Determine the (x, y) coordinate at the center of the cell enclosing the given text.  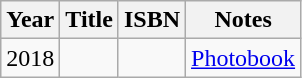
Notes (244, 20)
Year (30, 20)
Title (90, 20)
ISBN (152, 20)
2018 (30, 58)
Photobook (244, 58)
